Search for the cell housing the specified text and yield its (X, Y) center coordinate. 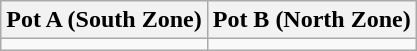
Pot A (South Zone) (104, 20)
Pot B (North Zone) (312, 20)
